For the text-containing cell, return its midpoint in (X, Y) coordinate format. 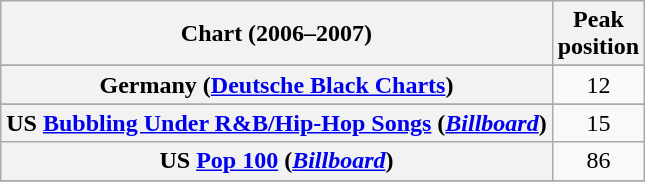
12 (598, 85)
86 (598, 161)
Chart (2006–2007) (276, 34)
US Pop 100 (Billboard) (276, 161)
US Bubbling Under R&B/Hip-Hop Songs (Billboard) (276, 123)
Germany (Deutsche Black Charts) (276, 85)
Peakposition (598, 34)
15 (598, 123)
